Determine the [x, y] coordinate at the center of the cell enclosing the given text.  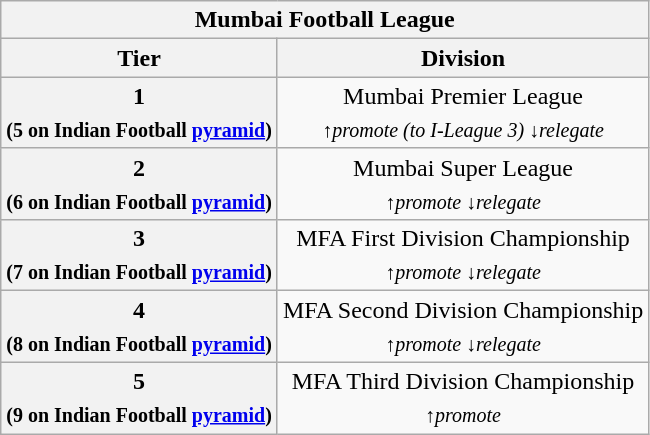
Mumbai Football League [325, 20]
1(5 on Indian Football pyramid) [140, 112]
5(9 on Indian Football pyramid) [140, 398]
4(8 on Indian Football pyramid) [140, 326]
3(7 on Indian Football pyramid) [140, 256]
MFA Third Division Championship↑promote [462, 398]
Tier [140, 58]
MFA Second Division Championship↑promote ↓relegate [462, 326]
Division [462, 58]
Mumbai Super League↑promote ↓relegate [462, 184]
2(6 on Indian Football pyramid) [140, 184]
MFA First Division Championship↑promote ↓relegate [462, 256]
Mumbai Premier League↑promote (to I-League 3) ↓relegate [462, 112]
